Capture the cell that displays the provided text and extract its (x, y) central coordinate. 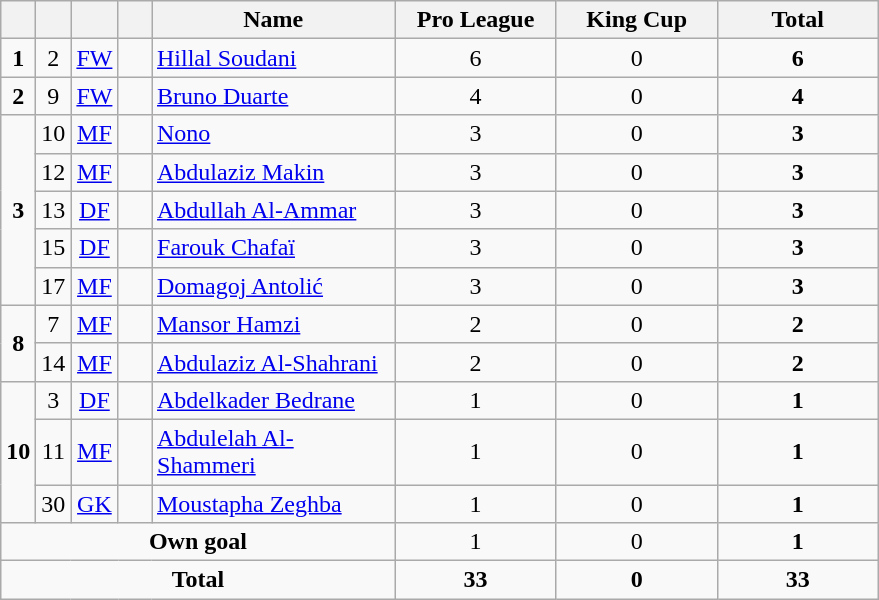
Pro League (476, 20)
Bruno Duarte (274, 96)
Abdulelah Al-Shammeri (274, 452)
Hillal Soudani (274, 58)
Abdelkader Bedrane (274, 400)
Domagoj Antolić (274, 286)
King Cup (636, 20)
Name (274, 20)
GK (94, 503)
Farouk Chafaï (274, 248)
Abdulaziz Makin (274, 172)
17 (54, 286)
Mansor Hamzi (274, 324)
14 (54, 362)
11 (54, 452)
13 (54, 210)
Nono (274, 134)
Own goal (198, 542)
Abdullah Al-Ammar (274, 210)
15 (54, 248)
12 (54, 172)
9 (54, 96)
8 (18, 343)
Moustapha Zeghba (274, 503)
Abdulaziz Al-Shahrani (274, 362)
7 (54, 324)
30 (54, 503)
